Output the (X, Y) coordinate of the center of the cell containing the given text.  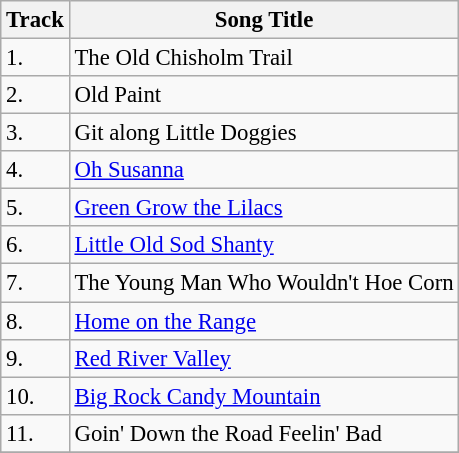
2. (35, 95)
1. (35, 58)
Old Paint (264, 95)
Green Grow the Lilacs (264, 208)
5. (35, 208)
Track (35, 20)
4. (35, 170)
8. (35, 321)
3. (35, 133)
Big Rock Candy Mountain (264, 396)
Home on the Range (264, 321)
7. (35, 283)
The Old Chisholm Trail (264, 58)
Git along Little Doggies (264, 133)
Oh Susanna (264, 170)
Little Old Sod Shanty (264, 245)
9. (35, 358)
The Young Man Who Wouldn't Hoe Corn (264, 283)
11. (35, 433)
Song Title (264, 20)
Red River Valley (264, 358)
6. (35, 245)
Goin' Down the Road Feelin' Bad (264, 433)
10. (35, 396)
